Determine the [X, Y] coordinate at the center of the cell enclosing the given text.  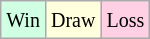
Win [24, 20]
Draw [72, 20]
Loss [126, 20]
